For the text-containing cell, return its midpoint in (x, y) coordinate format. 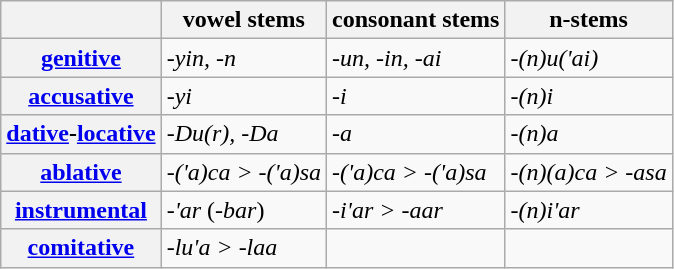
-lu'a > -laa (244, 248)
consonant stems (416, 20)
-(n)a (588, 134)
-i'ar > -aar (416, 210)
genitive (81, 58)
-(n)i'ar (588, 210)
-yi (244, 96)
-i (416, 96)
-a (416, 134)
-(n)(a)ca > -asa (588, 172)
-Du(r), -Da (244, 134)
comitative (81, 248)
ablative (81, 172)
-yin, -n (244, 58)
-(n)u('ai) (588, 58)
-un, -in, -ai (416, 58)
-'ar (-bar) (244, 210)
instrumental (81, 210)
accusative (81, 96)
dative-locative (81, 134)
n-stems (588, 20)
vowel stems (244, 20)
-(n)i (588, 96)
